Return [X, Y] of the center of cell containing provided text 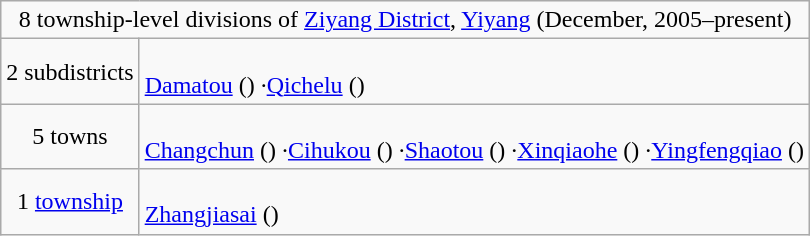
5 towns [70, 136]
Damatou () ·Qichelu () [474, 72]
8 township-level divisions of Ziyang District, Yiyang (December, 2005–present) [406, 20]
1 township [70, 202]
2 subdistricts [70, 72]
Zhangjiasai () [474, 202]
Changchun () ·Cihukou () ·Shaotou () ·Xinqiaohe () ·Yingfengqiao () [474, 136]
